Scan for the cell matching the given text and deliver its (x, y) coordinate at center. 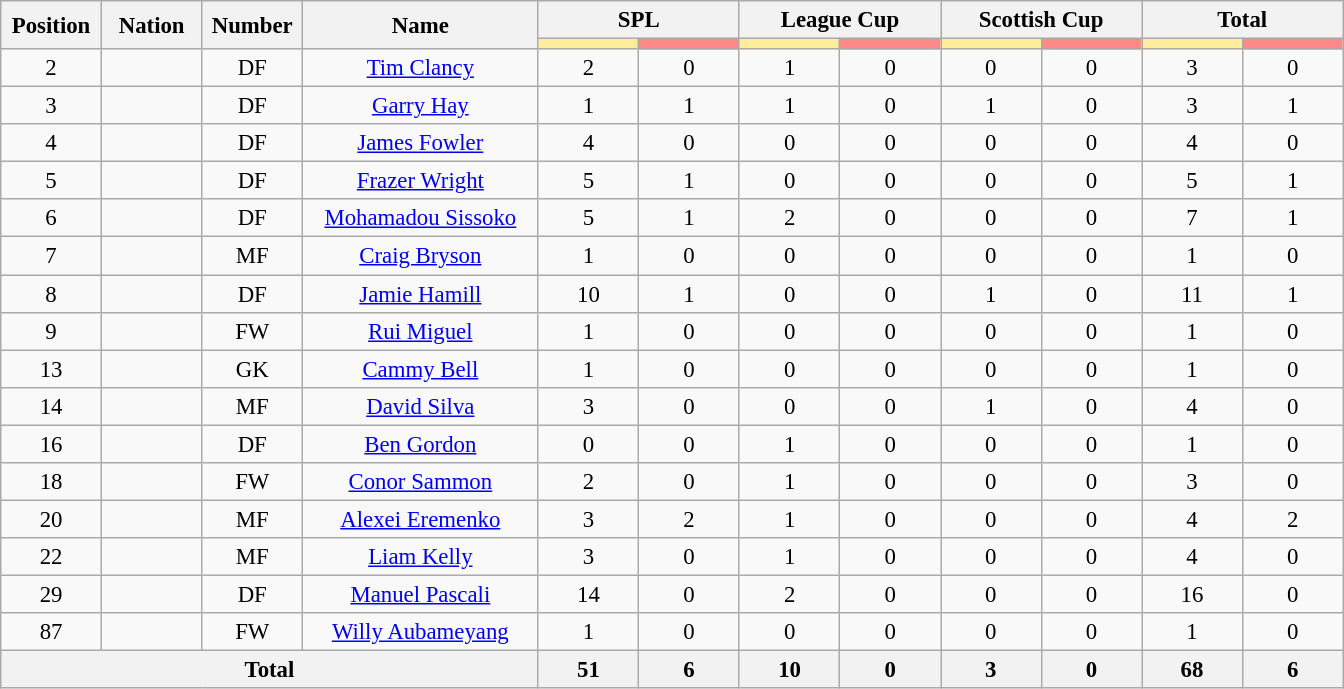
8 (52, 294)
9 (52, 331)
Rui Miguel (421, 331)
13 (52, 369)
GK (252, 369)
SPL (638, 20)
Alexei Eremenko (421, 519)
Tim Clancy (421, 68)
Number (252, 25)
29 (52, 594)
Liam Kelly (421, 557)
11 (1192, 294)
Position (52, 25)
18 (52, 482)
20 (52, 519)
22 (52, 557)
Craig Bryson (421, 256)
Conor Sammon (421, 482)
Manuel Pascali (421, 594)
Cammy Bell (421, 369)
Jamie Hamill (421, 294)
87 (52, 632)
68 (1192, 670)
David Silva (421, 406)
James Fowler (421, 143)
Nation (152, 25)
Mohamadou Sissoko (421, 219)
Willy Aubameyang (421, 632)
Garry Hay (421, 106)
Frazer Wright (421, 181)
51 (588, 670)
Scottish Cup (1040, 20)
Name (421, 25)
League Cup (840, 20)
Ben Gordon (421, 444)
